Identify which cell holds the provided text, then report its [x, y] central coordinate. 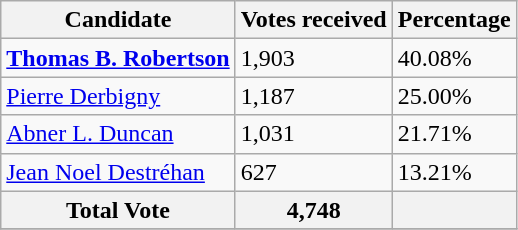
Votes received [314, 20]
Pierre Derbigny [118, 96]
Abner L. Duncan [118, 134]
4,748 [314, 210]
Percentage [454, 20]
1,187 [314, 96]
Candidate [118, 20]
Thomas B. Robertson [118, 58]
21.71% [454, 134]
627 [314, 172]
Jean Noel Destréhan [118, 172]
25.00% [454, 96]
13.21% [454, 172]
1,031 [314, 134]
Total Vote [118, 210]
40.08% [454, 58]
1,903 [314, 58]
